Capture the cell that displays the provided text and extract its (X, Y) central coordinate. 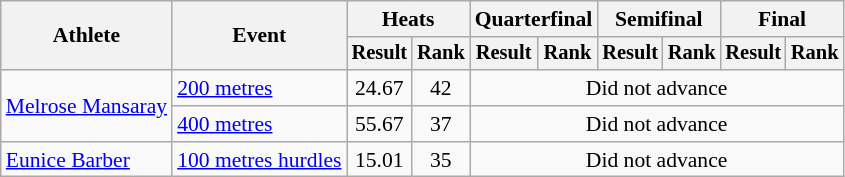
400 metres (259, 124)
24.67 (380, 88)
Athlete (86, 36)
37 (441, 124)
Quarterfinal (534, 19)
200 metres (259, 88)
Event (259, 36)
Semifinal (658, 19)
Melrose Mansaray (86, 106)
Heats (408, 19)
55.67 (380, 124)
42 (441, 88)
Final (782, 19)
